Search for the cell housing the specified text and yield its [x, y] center coordinate. 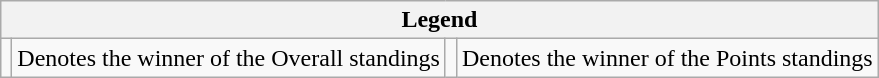
Denotes the winner of the Overall standings [229, 58]
Legend [440, 20]
Denotes the winner of the Points standings [667, 58]
